Identify which cell holds the provided text, then report its (x, y) central coordinate. 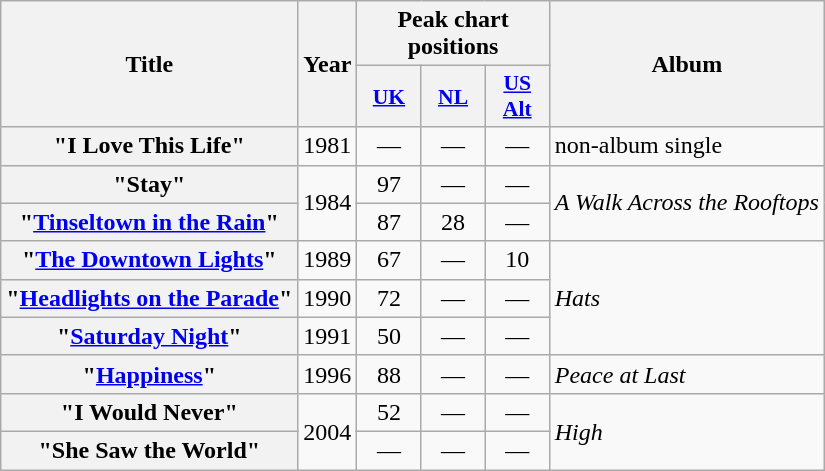
"Headlights on the Parade" (150, 298)
2004 (328, 431)
97 (389, 184)
72 (389, 298)
28 (453, 222)
67 (389, 260)
"Stay" (150, 184)
52 (389, 412)
Peace at Last (686, 374)
10 (517, 260)
US Alt (517, 96)
1996 (328, 374)
Title (150, 64)
"She Saw the World" (150, 450)
Peak chart positions (453, 34)
High (686, 431)
1981 (328, 146)
1989 (328, 260)
"Tinseltown in the Rain" (150, 222)
"I Would Never" (150, 412)
50 (389, 336)
UK (389, 96)
NL (453, 96)
1984 (328, 203)
87 (389, 222)
1990 (328, 298)
A Walk Across the Rooftops (686, 203)
1991 (328, 336)
"The Downtown Lights" (150, 260)
"Saturday Night" (150, 336)
88 (389, 374)
"Happiness" (150, 374)
"I Love This Life" (150, 146)
Album (686, 64)
non-album single (686, 146)
Year (328, 64)
Hats (686, 298)
